Output the (X, Y) coordinate of the center of the cell containing the given text.  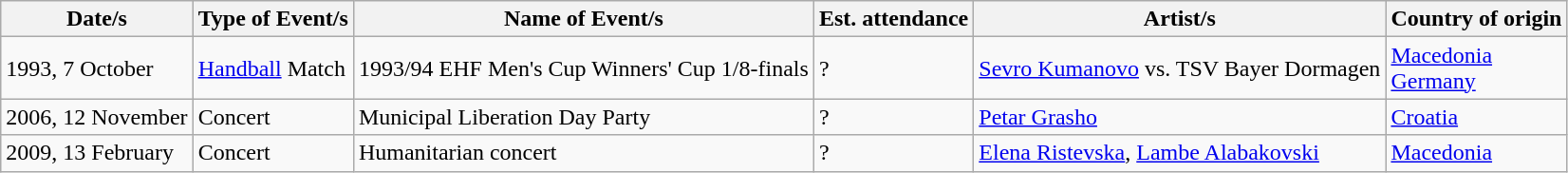
Elena Ristevska, Lambe Alabakovski (1180, 153)
Croatia (1477, 117)
Type of Event/s (273, 19)
2009, 13 February (97, 153)
1993, 7 October (97, 68)
Humanitarian concert (583, 153)
Macedonia Germany (1477, 68)
Country of origin (1477, 19)
Name of Event/s (583, 19)
2006, 12 November (97, 117)
Sevro Kumanovo vs. TSV Bayer Dormagen (1180, 68)
Date/s (97, 19)
Est. attendance (893, 19)
Municipal Liberation Day Party (583, 117)
Artist/s (1180, 19)
Petar Grasho (1180, 117)
Macedonia (1477, 153)
1993/94 EHF Men's Cup Winners' Cup 1/8-finals (583, 68)
Handball Match (273, 68)
